Detect which cell encompasses the target text, then output its [X, Y] center coordinate. 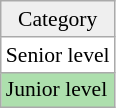
Senior level [58, 55]
Category [58, 19]
Junior level [58, 90]
